Provide the (x, y) coordinate of the cell's center where the given text is located.  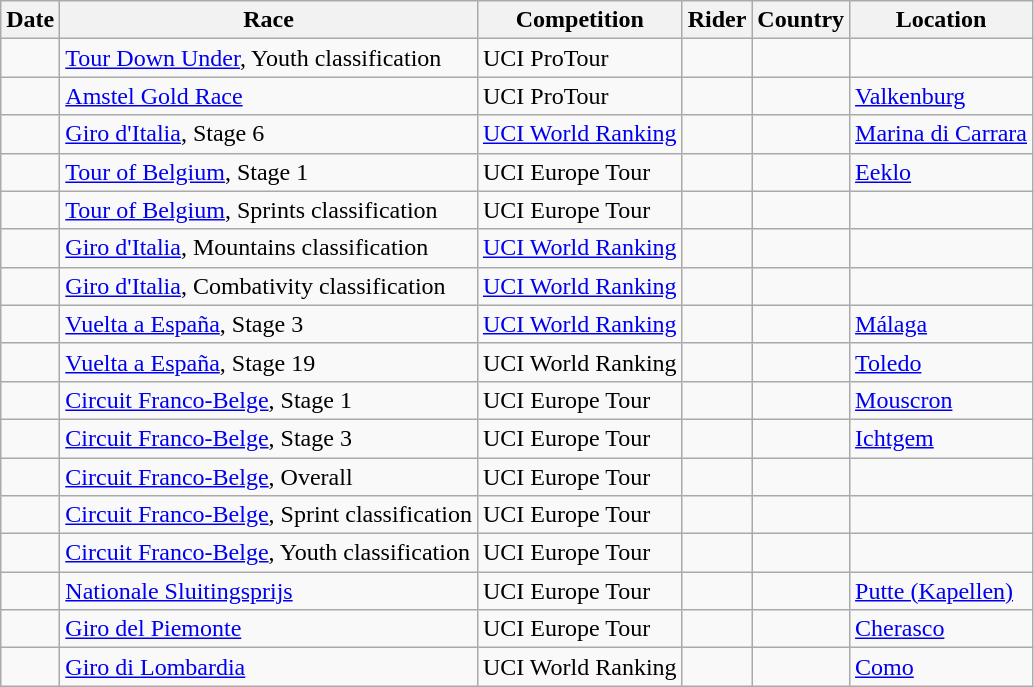
Country (801, 20)
Marina di Carrara (942, 134)
Nationale Sluitingsprijs (269, 591)
Date (30, 20)
Giro di Lombardia (269, 667)
Ichtgem (942, 438)
Circuit Franco-Belge, Overall (269, 477)
Valkenburg (942, 96)
Mouscron (942, 400)
Circuit Franco-Belge, Stage 3 (269, 438)
Giro d'Italia, Mountains classification (269, 248)
Como (942, 667)
Location (942, 20)
Tour of Belgium, Stage 1 (269, 172)
Toledo (942, 362)
Cherasco (942, 629)
Race (269, 20)
Tour of Belgium, Sprints classification (269, 210)
Málaga (942, 324)
Vuelta a España, Stage 3 (269, 324)
Rider (717, 20)
Eeklo (942, 172)
Vuelta a España, Stage 19 (269, 362)
Giro d'Italia, Stage 6 (269, 134)
Giro del Piemonte (269, 629)
Circuit Franco-Belge, Youth classification (269, 553)
Circuit Franco-Belge, Stage 1 (269, 400)
Giro d'Italia, Combativity classification (269, 286)
Amstel Gold Race (269, 96)
Competition (580, 20)
Putte (Kapellen) (942, 591)
Circuit Franco-Belge, Sprint classification (269, 515)
Tour Down Under, Youth classification (269, 58)
